Find where the given text appears and provide that cell's center as [X, Y] coordinate. 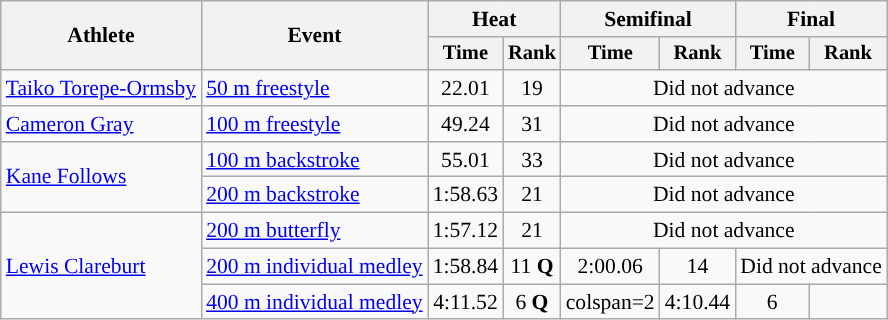
6 Q [532, 302]
14 [698, 267]
Final [811, 19]
1:58.84 [466, 267]
55.01 [466, 160]
1:58.63 [466, 195]
200 m butterfly [314, 231]
33 [532, 160]
2:00.06 [610, 267]
Lewis Clareburt [101, 266]
50 m freestyle [314, 88]
Taiko Torepe-Ormsby [101, 88]
19 [532, 88]
400 m individual medley [314, 302]
Event [314, 36]
4:10.44 [698, 302]
200 m individual medley [314, 267]
49.24 [466, 124]
1:57.12 [466, 231]
100 m backstroke [314, 160]
6 [772, 302]
Athlete [101, 36]
Kane Follows [101, 178]
Semifinal [648, 19]
4:11.52 [466, 302]
Cameron Gray [101, 124]
11 Q [532, 267]
200 m backstroke [314, 195]
100 m freestyle [314, 124]
Heat [494, 19]
22.01 [466, 88]
colspan=2 [610, 302]
31 [532, 124]
